Locate the cell with the specified text and output its (X, Y) center coordinate. 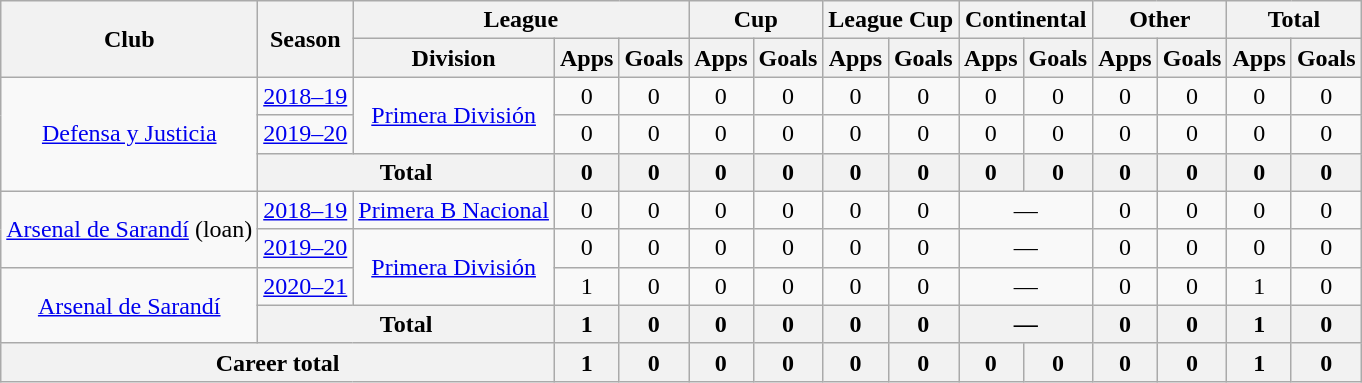
2020–21 (306, 286)
Division (454, 58)
Cup (756, 20)
Defensa y Justicia (130, 134)
Other (1160, 20)
League (521, 20)
League Cup (891, 20)
Club (130, 39)
Arsenal de Sarandí (130, 305)
Career total (278, 362)
Season (306, 39)
Primera B Nacional (454, 210)
Arsenal de Sarandí (loan) (130, 229)
Continental (1026, 20)
